Find where the given text appears and provide that cell's center as (x, y) coordinate. 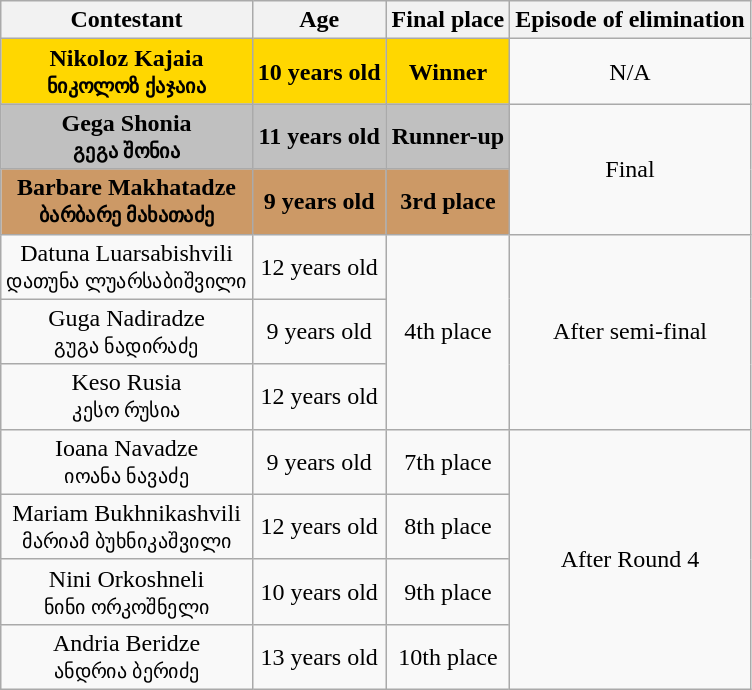
Andria Beridzeანდრია ბერიძე (127, 656)
Contestant (127, 20)
Final place (448, 20)
Barbare Makhatadzeბარბარე მახათაძე (127, 202)
After Round 4 (630, 559)
N/A (630, 72)
Keso Rusiaკესო რუსია (127, 396)
Age (319, 20)
After semi-final (630, 332)
Winner (448, 72)
Ioana Navadzeიოანა ნავაძე (127, 462)
Final (630, 169)
3rd place (448, 202)
11 years old (319, 136)
13 years old (319, 656)
8th place (448, 526)
10th place (448, 656)
9th place (448, 592)
Nikoloz Kajaiaნიკოლოზ ქაჯაია (127, 72)
Gega Shoniaგეგა შონია (127, 136)
Mariam Bukhnikashviliმარიამ ბუხნიკაშვილი (127, 526)
Guga Nadiradzeგუგა ნადირაძე (127, 332)
7th place (448, 462)
Runner-up (448, 136)
4th place (448, 332)
Nini Orkoshneliნინი ორკოშნელი (127, 592)
Episode of elimination (630, 20)
Datuna Luarsabishviliდათუნა ლუარსაბიშვილი (127, 266)
